Capture the cell that displays the provided text and extract its (X, Y) central coordinate. 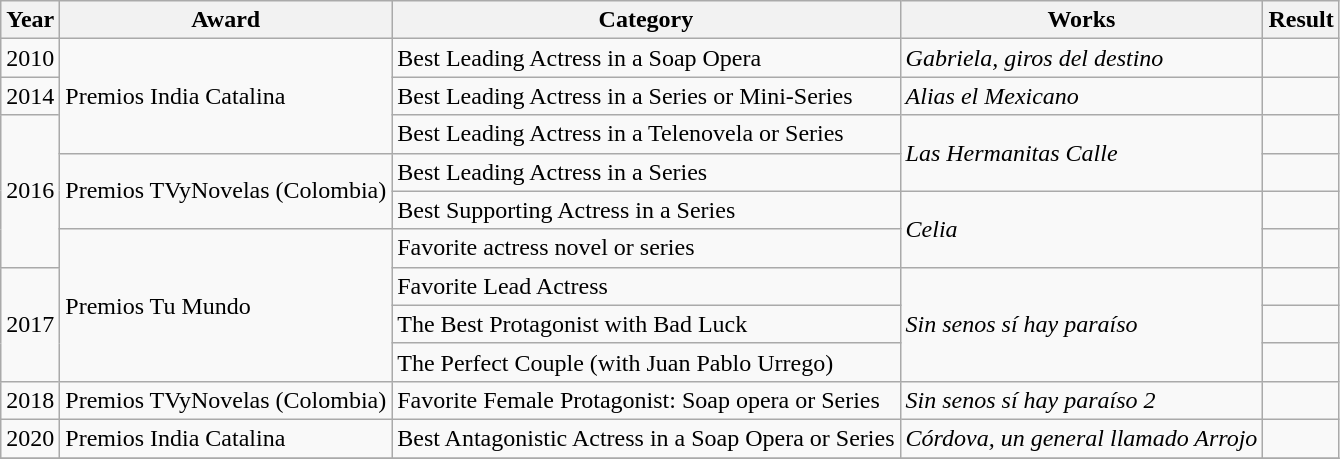
Sin senos sí hay paraíso 2 (1082, 400)
2014 (30, 96)
2016 (30, 191)
Celia (1082, 229)
Best Leading Actress in a Series (646, 172)
Alias el Mexicano (1082, 96)
The Perfect Couple (with Juan Pablo Urrego) (646, 362)
2020 (30, 438)
Favorite actress novel or series (646, 248)
Result (1301, 20)
Best Leading Actress in a Telenovela or Series (646, 134)
Year (30, 20)
The Best Protagonist with Bad Luck (646, 324)
Córdova, un general llamado Arrojo (1082, 438)
Works (1082, 20)
Favorite Lead Actress (646, 286)
Best Supporting Actress in a Series (646, 210)
Favorite Female Protagonist: Soap opera or Series (646, 400)
Best Antagonistic Actress in a Soap Opera or Series (646, 438)
Premios Tu Mundo (226, 305)
Best Leading Actress in a Series or Mini-Series (646, 96)
Best Leading Actress in a Soap Opera (646, 58)
Sin senos sí hay paraíso (1082, 324)
Las Hermanitas Calle (1082, 153)
Category (646, 20)
Gabriela, giros del destino (1082, 58)
Award (226, 20)
2017 (30, 324)
2018 (30, 400)
2010 (30, 58)
